For the text-containing cell, return its midpoint in [x, y] coordinate format. 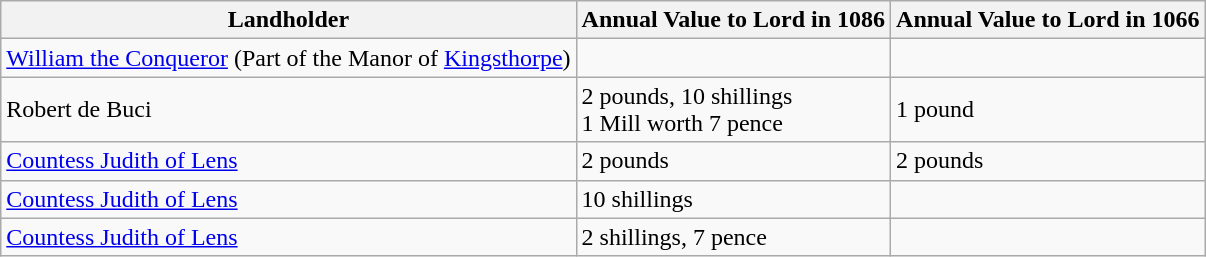
2 pounds, 10 shillings1 Mill worth 7 pence [733, 110]
10 shillings [733, 199]
Landholder [288, 20]
1 pound [1048, 110]
2 shillings, 7 pence [733, 237]
Annual Value to Lord in 1066 [1048, 20]
William the Conqueror (Part of the Manor of Kingsthorpe) [288, 58]
Annual Value to Lord in 1086 [733, 20]
Robert de Buci [288, 110]
